For the text-containing cell, return its midpoint in [x, y] coordinate format. 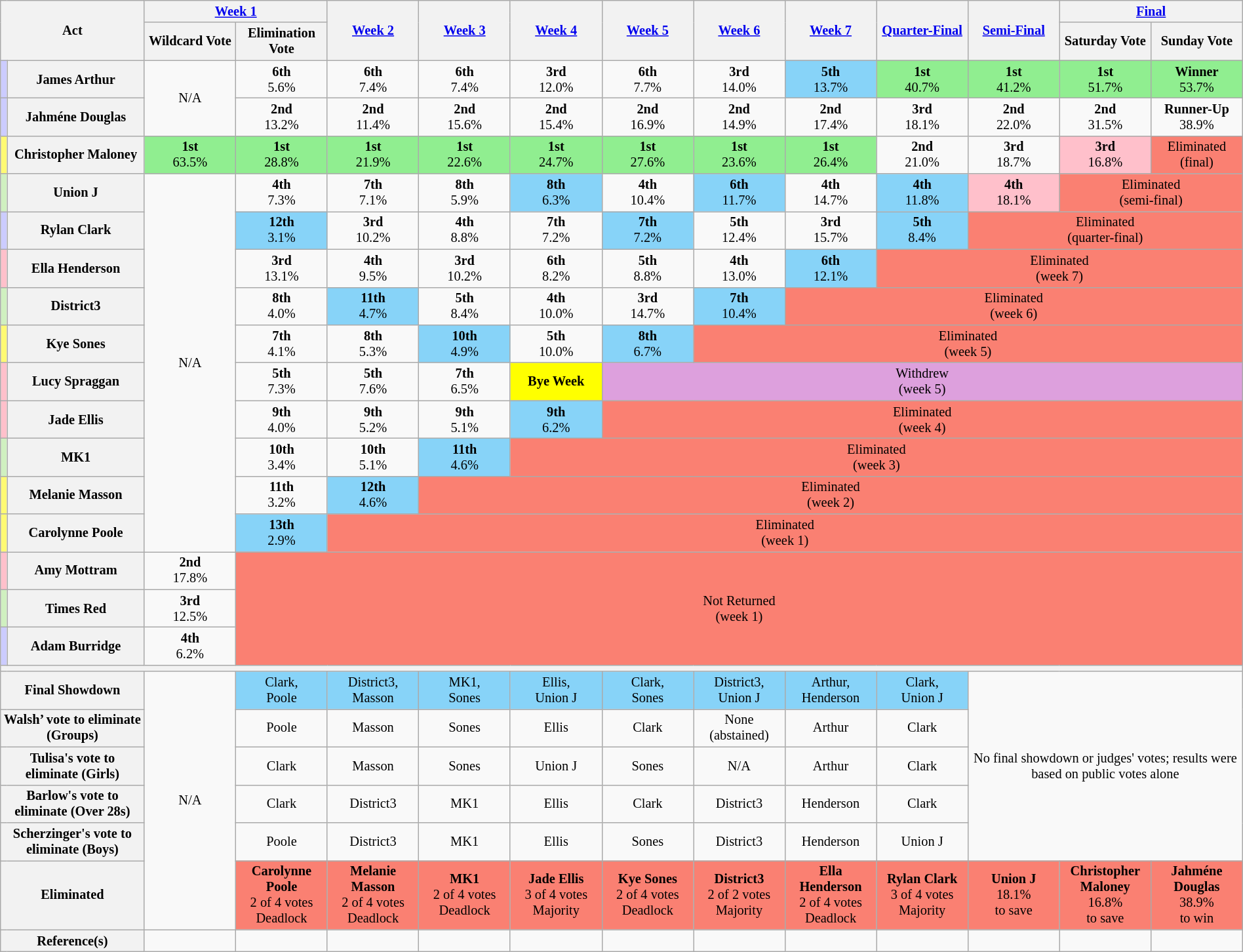
Ellis,Union J [556, 690]
Week 7 [831, 30]
Week 4 [556, 30]
District32 of 2 votesMajority [740, 895]
District3,Masson [373, 690]
8th4.0% [282, 306]
3rd12.5% [190, 608]
6th8.2% [556, 268]
Clark,Sones [648, 690]
6th5.6% [282, 79]
No final showdown or judges' votes; results were based on public votes alone [1105, 766]
Times Red [76, 608]
2nd31.5% [1105, 117]
Clark,Union J [922, 690]
11th3.2% [282, 495]
MK1,Sones [465, 690]
10th4.9% [465, 344]
Walsh’ vote to eliminate (Groups) [72, 728]
3rd16.8% [1105, 155]
Rylan Clark [76, 230]
Arthur,Henderson [831, 690]
4th9.5% [373, 268]
Christopher Maloney [76, 155]
3rd18.1% [922, 117]
7th10.4% [740, 306]
Christopher Maloney16.8%to save [1105, 895]
4th18.1% [1014, 193]
11th4.6% [465, 457]
4th7.3% [282, 193]
2nd13.2% [282, 117]
Week 5 [648, 30]
4th6.2% [190, 646]
Final Showdown [72, 690]
Not Returned(week 1) [740, 608]
Jade Ellis3 of 4 votesMajority [556, 895]
8th6.3% [556, 193]
2nd16.9% [648, 117]
Eliminated(quarter-final) [1105, 230]
3rd18.7% [1014, 155]
2nd11.4% [373, 117]
Sunday Vote [1197, 41]
4th13.0% [740, 268]
Jahméne Douglas38.9%to win [1197, 895]
6th11.7% [740, 193]
James Arthur [76, 79]
2nd21.0% [922, 155]
4th8.8% [465, 230]
8th5.3% [373, 344]
Eliminated(week 5) [968, 344]
1st63.5% [190, 155]
Ella Henderson2 of 4 votesDeadlock [831, 895]
6th12.1% [831, 268]
District3,Union J [740, 690]
9th4.0% [282, 420]
2nd15.6% [465, 117]
Runner-Up38.9% [1197, 117]
Week 1 [236, 11]
9th5.1% [465, 420]
7th6.5% [465, 382]
10th5.1% [373, 457]
7th7.1% [373, 193]
1st28.8% [282, 155]
Week 6 [740, 30]
Eliminated(week 1) [785, 533]
Scherzinger's vote to eliminate (Boys) [72, 841]
1st22.6% [465, 155]
Eliminated(week 7) [1059, 268]
Wildcard Vote [190, 41]
4th10.4% [648, 193]
12th3.1% [282, 230]
Bye Week [556, 382]
Barlow's vote to eliminate (Over 28s) [72, 804]
Eliminated(week 6) [1014, 306]
Quarter-Final [922, 30]
3rd14.0% [740, 79]
Elimination Vote [282, 41]
Jade Ellis [76, 420]
9th5.2% [373, 420]
1st27.6% [648, 155]
5th10.0% [556, 344]
4th14.7% [831, 193]
5th13.7% [831, 79]
Melanie Masson [76, 495]
13th2.9% [282, 533]
Jahméne Douglas [76, 117]
Saturday Vote [1105, 41]
Eliminated(week 3) [876, 457]
Week 2 [373, 30]
5th7.3% [282, 382]
Final [1151, 11]
2nd14.9% [740, 117]
7th4.1% [282, 344]
2nd22.0% [1014, 117]
8th5.9% [465, 193]
Lucy Spraggan [76, 382]
Melanie Masson2 of 4 votesDeadlock [373, 895]
Act [72, 30]
5th7.6% [373, 382]
Carolynne Poole2 of 4 votesDeadlock [282, 895]
8th6.7% [648, 344]
1st21.9% [373, 155]
4th11.8% [922, 193]
11th4.7% [373, 306]
Ella Henderson [76, 268]
Rylan Clark3 of 4 votesMajority [922, 895]
None (abstained) [740, 728]
4th10.0% [556, 306]
10th3.4% [282, 457]
Semi-Final [1014, 30]
1st51.7% [1105, 79]
Carolynne Poole [76, 533]
Eliminated(week 2) [831, 495]
Clark,Poole [282, 690]
5th12.4% [740, 230]
Kye Sones [76, 344]
MK12 of 4 votesDeadlock [465, 895]
6th7.7% [648, 79]
2nd15.4% [556, 117]
Adam Burridge [76, 646]
Amy Mottram [76, 570]
1st41.2% [1014, 79]
9th6.2% [556, 420]
1st23.6% [740, 155]
5th8.8% [648, 268]
2nd17.8% [190, 570]
3rd12.0% [556, 79]
Week 3 [465, 30]
3rd15.7% [831, 230]
Winner53.7% [1197, 79]
3rd14.7% [648, 306]
1st24.7% [556, 155]
Eliminated(final) [1197, 155]
1st40.7% [922, 79]
3rd13.1% [282, 268]
Kye Sones2 of 4 votesDeadlock [648, 895]
Tulisa's vote to eliminate (Girls) [72, 766]
2nd17.4% [831, 117]
Reference(s) [72, 941]
Eliminated(semi-final) [1151, 193]
Eliminated [72, 895]
12th4.6% [373, 495]
1st26.4% [831, 155]
Eliminated(week 4) [922, 420]
Withdrew(week 5) [922, 382]
Union J18.1%to save [1014, 895]
